From the cell containing the given text, extract its center point as [X, Y] coordinate. 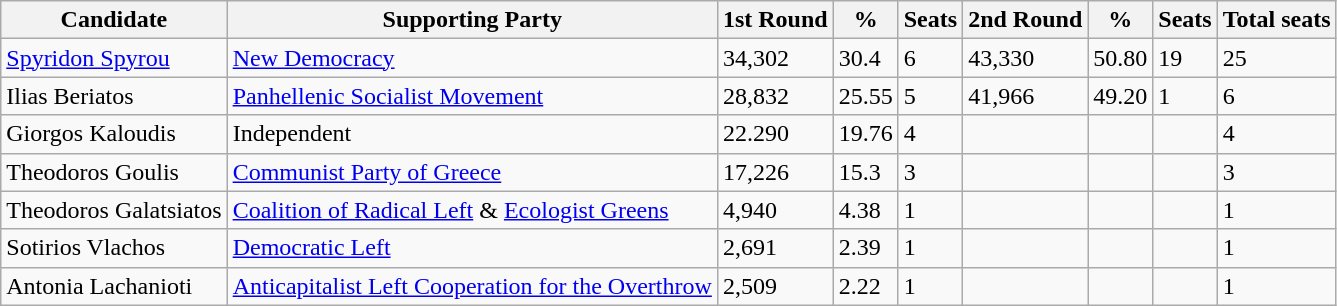
2,509 [775, 286]
30.4 [866, 58]
Spyridon Spyrou [114, 58]
Democratic Left [472, 248]
2.39 [866, 248]
19 [1185, 58]
34,302 [775, 58]
Giorgos Kaloudis [114, 134]
50.80 [1120, 58]
Theodoros Galatsiatos [114, 210]
Sotirios Vlachos [114, 248]
Anticapitalist Left Cooperation for the Overthrow [472, 286]
1st Round [775, 20]
15.3 [866, 172]
Coalition of Radical Left & Ecologist Greens [472, 210]
43,330 [1026, 58]
49.20 [1120, 96]
Ilias Beriatos [114, 96]
4,940 [775, 210]
New Democracy [472, 58]
22.290 [775, 134]
2,691 [775, 248]
Theodoros Goulis [114, 172]
28,832 [775, 96]
2nd Round [1026, 20]
25 [1276, 58]
Supporting Party [472, 20]
4.38 [866, 210]
17,226 [775, 172]
19.76 [866, 134]
Candidate [114, 20]
41,966 [1026, 96]
Total seats [1276, 20]
5 [930, 96]
Panhellenic Socialist Movement [472, 96]
Communist Party of Greece [472, 172]
25.55 [866, 96]
Antonia Lachanioti [114, 286]
Independent [472, 134]
2.22 [866, 286]
